For the text-containing cell, return its midpoint in [X, Y] coordinate format. 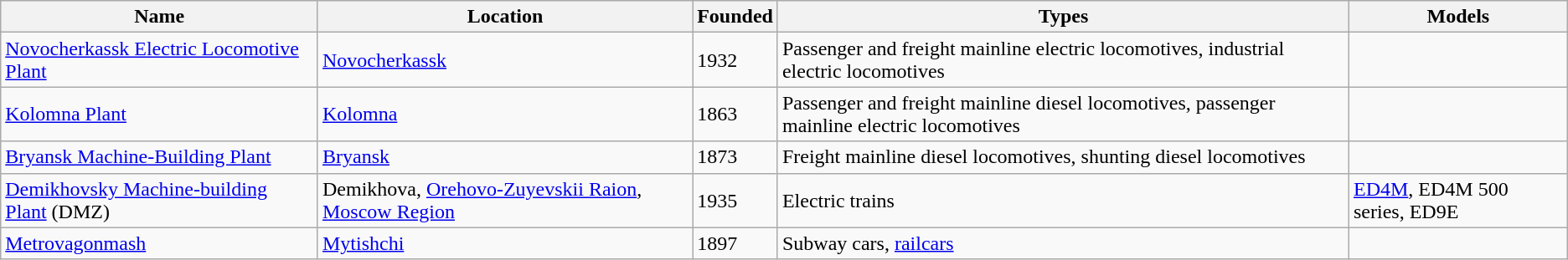
Passenger and freight mainline electric locomotives, industrial electric locomotives [1063, 60]
Passenger and freight mainline diesel locomotives, passenger mainline electric locomotives [1063, 114]
Mytishchi [504, 243]
Location [504, 17]
Freight mainline diesel locomotives, shunting diesel locomotives [1063, 157]
Demikhova, Orehovo-Zuyevskii Raion, Moscow Region [504, 201]
Bryansk [504, 157]
Kolomna Plant [159, 114]
1873 [735, 157]
Models [1457, 17]
Types [1063, 17]
1863 [735, 114]
1935 [735, 201]
Subway cars, railcars [1063, 243]
ED4M, ED4M 500 series, ED9E [1457, 201]
Kolomna [504, 114]
Electric trains [1063, 201]
Novocherkassk Electric Locomotive Plant [159, 60]
1897 [735, 243]
Metrovagonmash [159, 243]
Novocherkassk [504, 60]
Bryansk Machine-Building Plant [159, 157]
Name [159, 17]
Founded [735, 17]
Demikhovsky Machine-building Plant (DMZ) [159, 201]
1932 [735, 60]
